Extract the (X, Y) coordinate from the center of the cell holding the provided text.  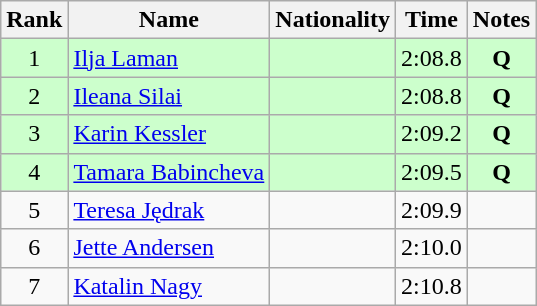
7 (34, 286)
2:09.9 (432, 210)
2:09.2 (432, 134)
Karin Kessler (169, 134)
2:10.0 (432, 248)
3 (34, 134)
2:10.8 (432, 286)
4 (34, 172)
Name (169, 20)
Ilja Laman (169, 58)
Jette Andersen (169, 248)
5 (34, 210)
1 (34, 58)
2:09.5 (432, 172)
Rank (34, 20)
Time (432, 20)
Nationality (333, 20)
Notes (501, 20)
Ileana Silai (169, 96)
Katalin Nagy (169, 286)
Tamara Babincheva (169, 172)
Teresa Jędrak (169, 210)
2 (34, 96)
6 (34, 248)
